Return the [X, Y] coordinate for the center point of the cell that contains the specified text.  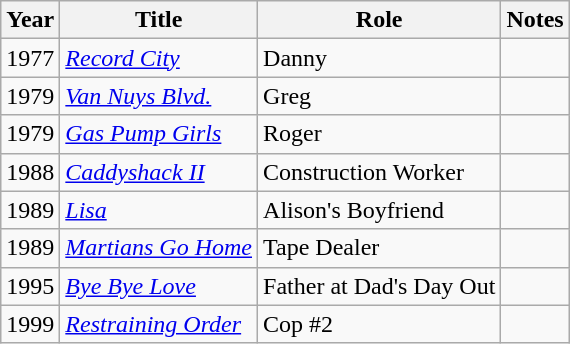
1995 [30, 286]
Restraining Order [159, 324]
Greg [380, 96]
Lisa [159, 210]
1988 [30, 172]
Roger [380, 134]
Year [30, 20]
Van Nuys Blvd. [159, 96]
Caddyshack II [159, 172]
Gas Pump Girls [159, 134]
1999 [30, 324]
Tape Dealer [380, 248]
Bye Bye Love [159, 286]
Construction Worker [380, 172]
Martians Go Home [159, 248]
Notes [535, 20]
Record City [159, 58]
Cop #2 [380, 324]
Danny [380, 58]
Father at Dad's Day Out [380, 286]
Role [380, 20]
Alison's Boyfriend [380, 210]
1977 [30, 58]
Title [159, 20]
